Detect which cell encompasses the target text, then output its (X, Y) center coordinate. 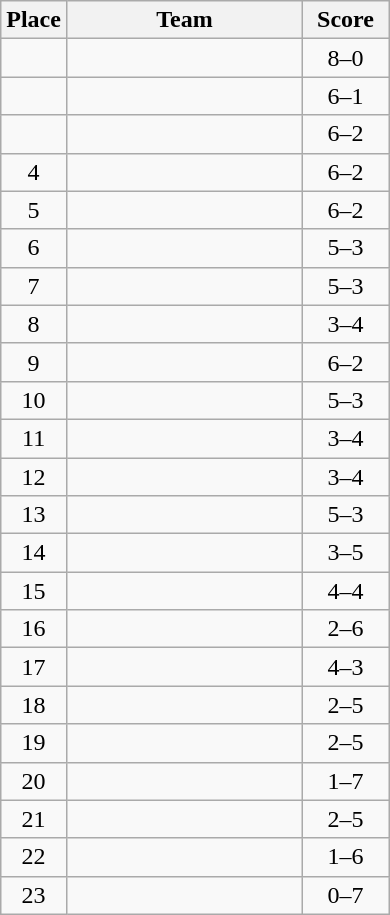
6 (34, 248)
3–5 (346, 553)
Place (34, 20)
8–0 (346, 58)
18 (34, 705)
19 (34, 743)
13 (34, 515)
23 (34, 895)
16 (34, 629)
21 (34, 819)
4 (34, 172)
7 (34, 286)
10 (34, 400)
0–7 (346, 895)
22 (34, 857)
15 (34, 591)
6–1 (346, 96)
20 (34, 781)
4–4 (346, 591)
14 (34, 553)
5 (34, 210)
17 (34, 667)
1–7 (346, 781)
1–6 (346, 857)
2–6 (346, 629)
Score (346, 20)
11 (34, 438)
4–3 (346, 667)
9 (34, 362)
8 (34, 324)
Team (184, 20)
12 (34, 477)
